Determine the [X, Y] coordinate at the center of the cell enclosing the given text.  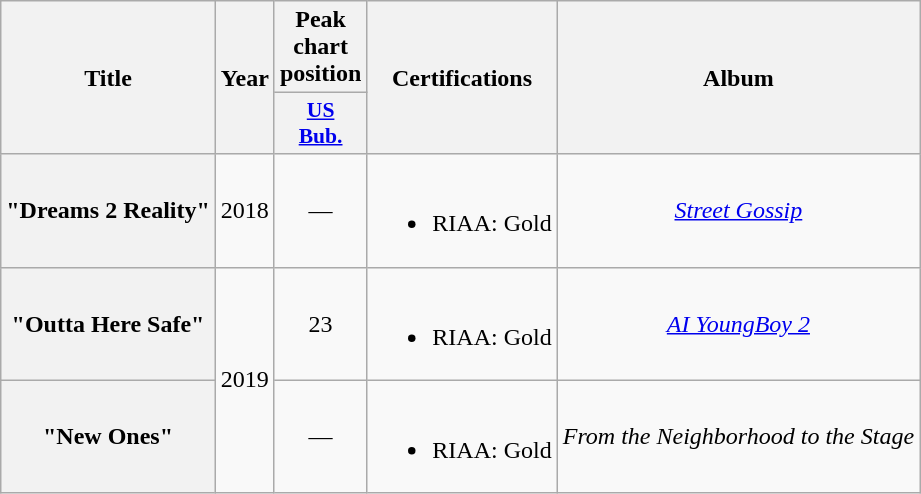
Street Gossip [738, 210]
AI YoungBoy 2 [738, 324]
Title [108, 78]
23 [320, 324]
"Outta Here Safe" [108, 324]
USBub. [320, 124]
"Dreams 2 Reality" [108, 210]
Year [244, 78]
2018 [244, 210]
Certifications [462, 78]
From the Neighborhood to the Stage [738, 436]
Peak chart position [320, 47]
Album [738, 78]
2019 [244, 380]
"New Ones" [108, 436]
